From the cell containing the given text, extract its center point as [x, y] coordinate. 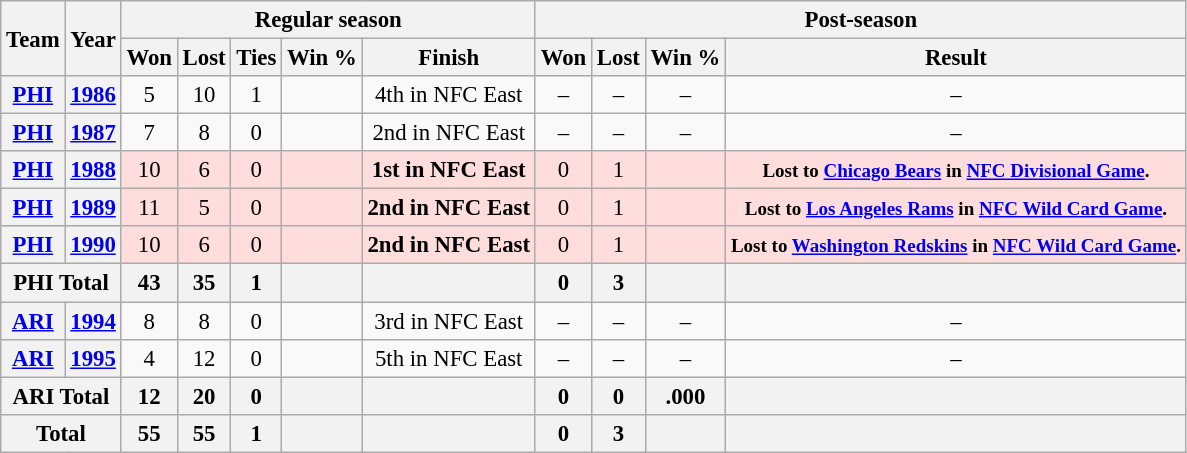
11 [149, 208]
.000 [685, 396]
Lost to Washington Redskins in NFC Wild Card Game. [956, 245]
1989 [93, 208]
20 [204, 396]
1987 [93, 133]
1995 [93, 358]
Regular season [328, 20]
1994 [93, 321]
1988 [93, 170]
35 [204, 283]
3rd in NFC East [448, 321]
4 [149, 358]
Lost to Los Angeles Rams in NFC Wild Card Game. [956, 208]
1990 [93, 245]
Post-season [860, 20]
Finish [448, 58]
1st in NFC East [448, 170]
5th in NFC East [448, 358]
PHI Total [61, 283]
ARI Total [61, 396]
Result [956, 58]
Total [61, 433]
Lost to Chicago Bears in NFC Divisional Game. [956, 170]
1986 [93, 95]
Team [33, 38]
Ties [256, 58]
43 [149, 283]
7 [149, 133]
4th in NFC East [448, 95]
Year [93, 38]
